Output the [x, y] coordinate of the center of the cell containing the given text.  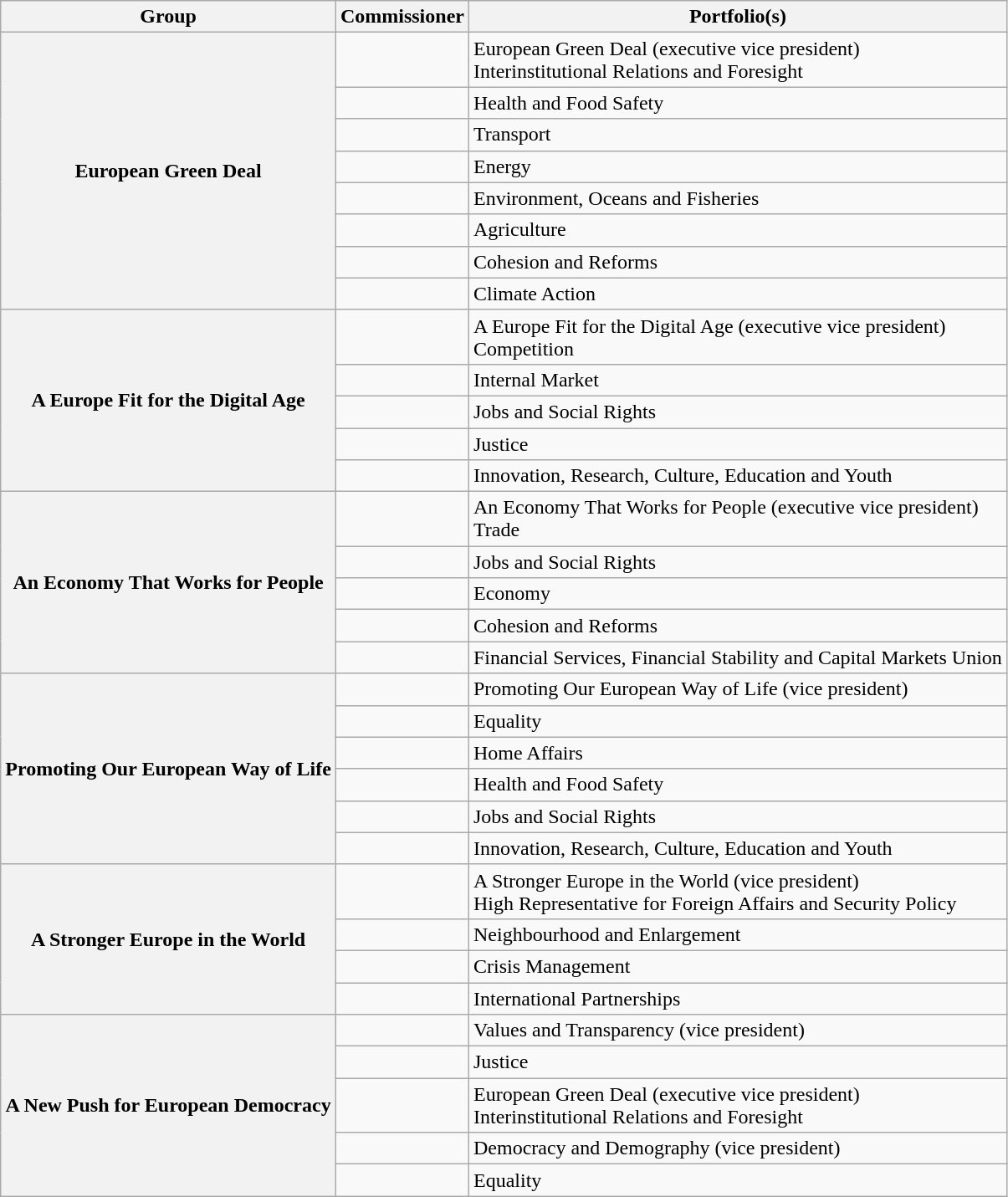
Transport [738, 135]
A New Push for European Democracy [169, 1106]
A Stronger Europe in the World (vice president)High Representative for Foreign Affairs and Security Policy [738, 892]
European Green Deal [169, 171]
An Economy That Works for People (executive vice president)Trade [738, 519]
Crisis Management [738, 966]
Portfolio(s) [738, 17]
Home Affairs [738, 753]
Promoting Our European Way of Life [169, 769]
Neighbourhood and Enlargement [738, 934]
International Partnerships [738, 998]
Financial Services, Financial Stability and Capital Markets Union [738, 657]
Promoting Our European Way of Life (vice president) [738, 689]
An Economy That Works for People [169, 582]
Commissioner [402, 17]
Values and Transparency (vice president) [738, 1031]
A Europe Fit for the Digital Age (executive vice president)Competition [738, 336]
Energy [738, 166]
Economy [738, 594]
A Stronger Europe in the World [169, 939]
Internal Market [738, 380]
Agriculture [738, 230]
Democracy and Demography (vice president) [738, 1148]
Environment, Oceans and Fisheries [738, 198]
Climate Action [738, 294]
A Europe Fit for the Digital Age [169, 400]
Group [169, 17]
